Capture the cell that displays the provided text and extract its [X, Y] central coordinate. 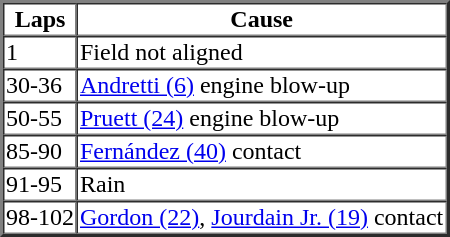
Pruett (24) engine blow-up [262, 118]
Laps [40, 20]
Field not aligned [262, 52]
Gordon (22), Jourdain Jr. (19) contact [262, 218]
Andretti (6) engine blow-up [262, 86]
91-95 [40, 184]
Fernández (40) contact [262, 152]
50-55 [40, 118]
1 [40, 52]
85-90 [40, 152]
30-36 [40, 86]
Cause [262, 20]
Rain [262, 184]
98-102 [40, 218]
